Determine the (x, y) coordinate at the center of the cell enclosing the given text.  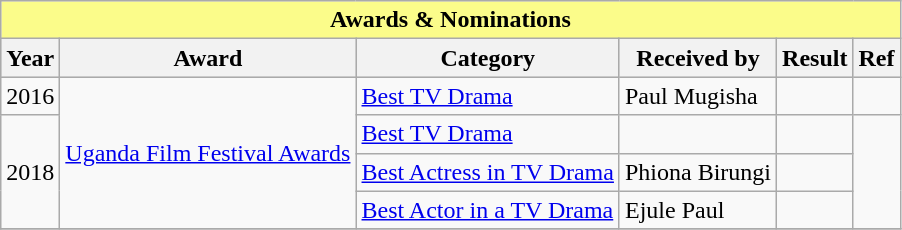
Paul Mugisha (698, 96)
Best Actor in a TV Drama (488, 210)
Uganda Film Festival Awards (208, 153)
Award (208, 58)
Received by (698, 58)
Category (488, 58)
2018 (30, 172)
2016 (30, 96)
Best Actress in TV Drama (488, 172)
Ejule Paul (698, 210)
Ref (876, 58)
Result (815, 58)
Phiona Birungi (698, 172)
Year (30, 58)
Awards & Nominations (450, 20)
